Scan for the cell matching the given text and deliver its (X, Y) coordinate at center. 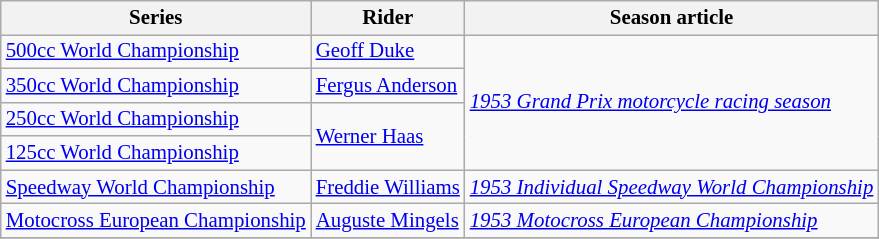
250cc World Championship (156, 119)
125cc World Championship (156, 153)
500cc World Championship (156, 51)
1953 Individual Speedway World Championship (672, 187)
Geoff Duke (388, 51)
350cc World Championship (156, 85)
Season article (672, 18)
Series (156, 18)
Auguste Mingels (388, 221)
Motocross European Championship (156, 221)
Werner Haas (388, 136)
1953 Motocross European Championship (672, 221)
Fergus Anderson (388, 85)
1953 Grand Prix motorcycle racing season (672, 102)
Rider (388, 18)
Speedway World Championship (156, 187)
Freddie Williams (388, 187)
